From the cell containing the given text, extract its center point as (x, y) coordinate. 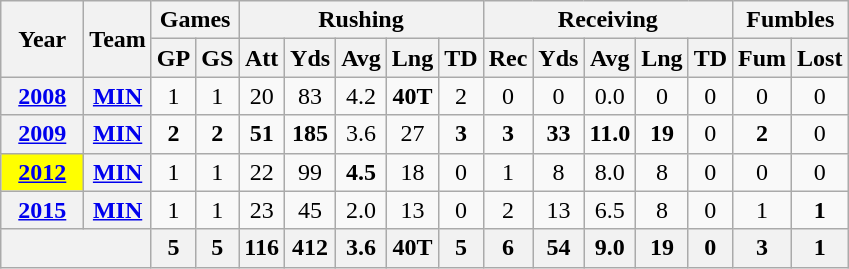
Att (262, 58)
GS (218, 58)
18 (412, 172)
6 (508, 248)
2008 (42, 96)
Games (194, 20)
22 (262, 172)
4.5 (362, 172)
99 (310, 172)
51 (262, 134)
Year (42, 39)
412 (310, 248)
23 (262, 210)
33 (558, 134)
Team (118, 39)
54 (558, 248)
2015 (42, 210)
Rushing (361, 20)
2009 (42, 134)
Fumbles (790, 20)
2012 (42, 172)
45 (310, 210)
Rec (508, 58)
185 (310, 134)
GP (173, 58)
6.5 (610, 210)
9.0 (610, 248)
Fum (762, 58)
8.0 (610, 172)
11.0 (610, 134)
0.0 (610, 96)
83 (310, 96)
27 (412, 134)
4.2 (362, 96)
116 (262, 248)
2.0 (362, 210)
20 (262, 96)
Receiving (608, 20)
Lost (820, 58)
